Return [X, Y] of the center of cell containing provided text 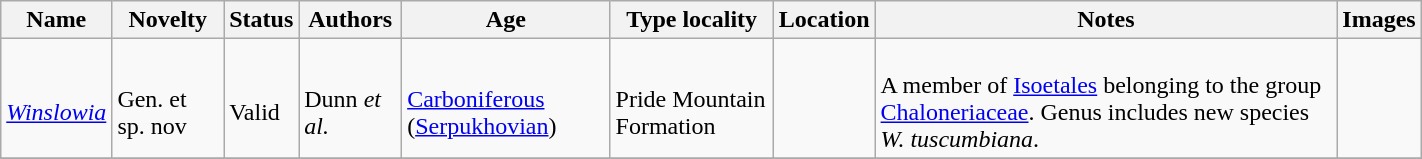
Carboniferous (Serpukhovian) [506, 98]
Dunn et al. [350, 98]
Status [262, 20]
Notes [1106, 20]
Type locality [692, 20]
Location [824, 20]
Age [506, 20]
Gen. et sp. nov [168, 98]
Name [56, 20]
Authors [350, 20]
Pride Mountain Formation [692, 98]
A member of Isoetales belonging to the group Chaloneriaceae. Genus includes new species W. tuscumbiana. [1106, 98]
Novelty [168, 20]
Images [1379, 20]
Winslowia [56, 98]
Valid [262, 98]
